Return (X, Y) of the center of cell containing provided text 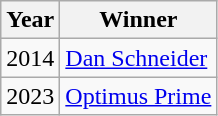
Year (30, 20)
Optimus Prime (138, 96)
Dan Schneider (138, 58)
2014 (30, 58)
2023 (30, 96)
Winner (138, 20)
